Output the (X, Y) coordinate of the center of the cell containing the given text.  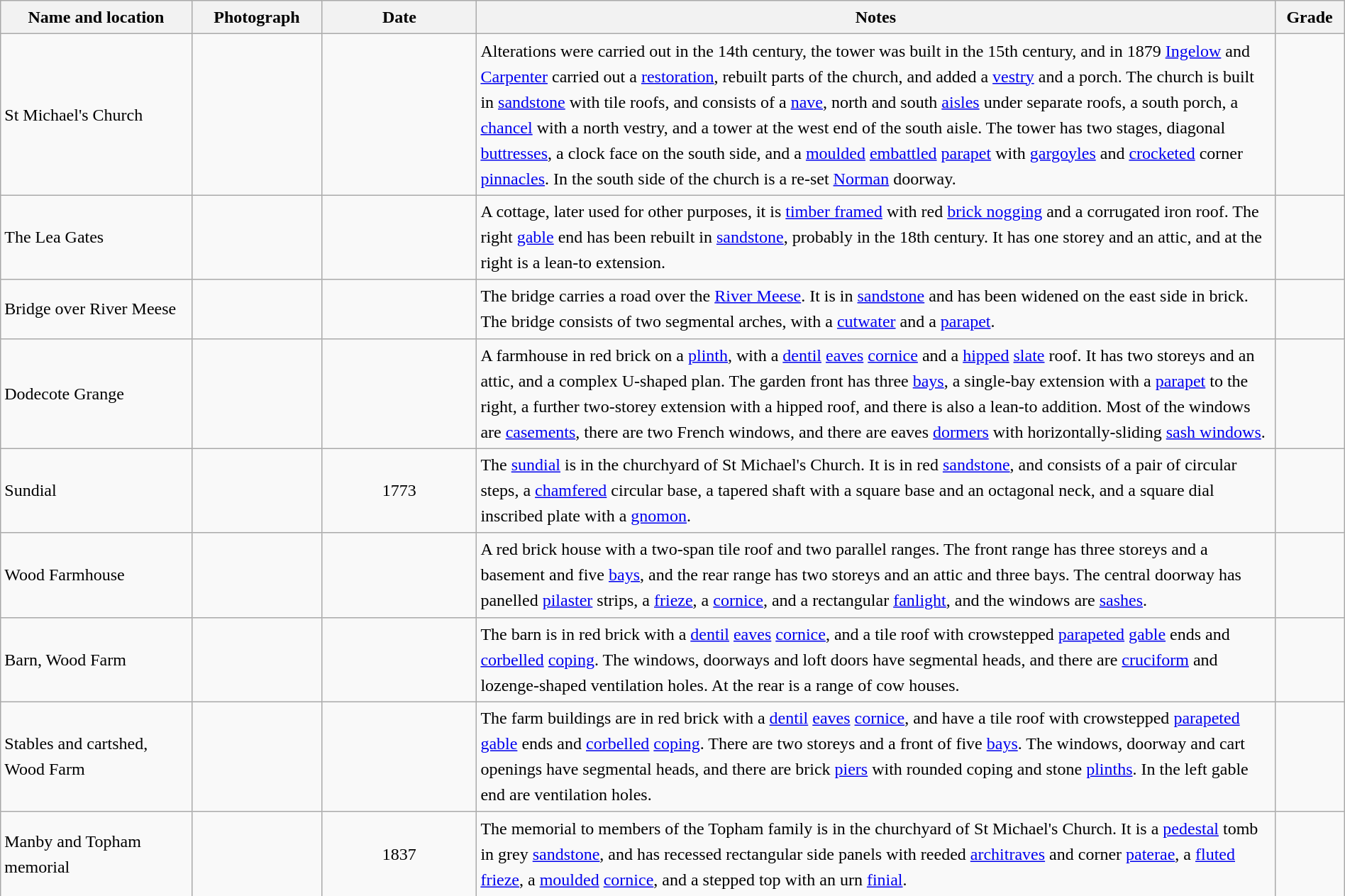
1773 (399, 491)
Photograph (257, 17)
Dodecote Grange (96, 393)
Barn, Wood Farm (96, 660)
Stables and cartshed, Wood Farm (96, 756)
St Michael's Church (96, 115)
Date (399, 17)
1837 (399, 854)
Grade (1310, 17)
Manby and Topham memorial (96, 854)
The Lea Gates (96, 237)
Sundial (96, 491)
Wood Farmhouse (96, 575)
Bridge over River Meese (96, 309)
Notes (875, 17)
Name and location (96, 17)
